From the cell containing the given text, extract its center point as (x, y) coordinate. 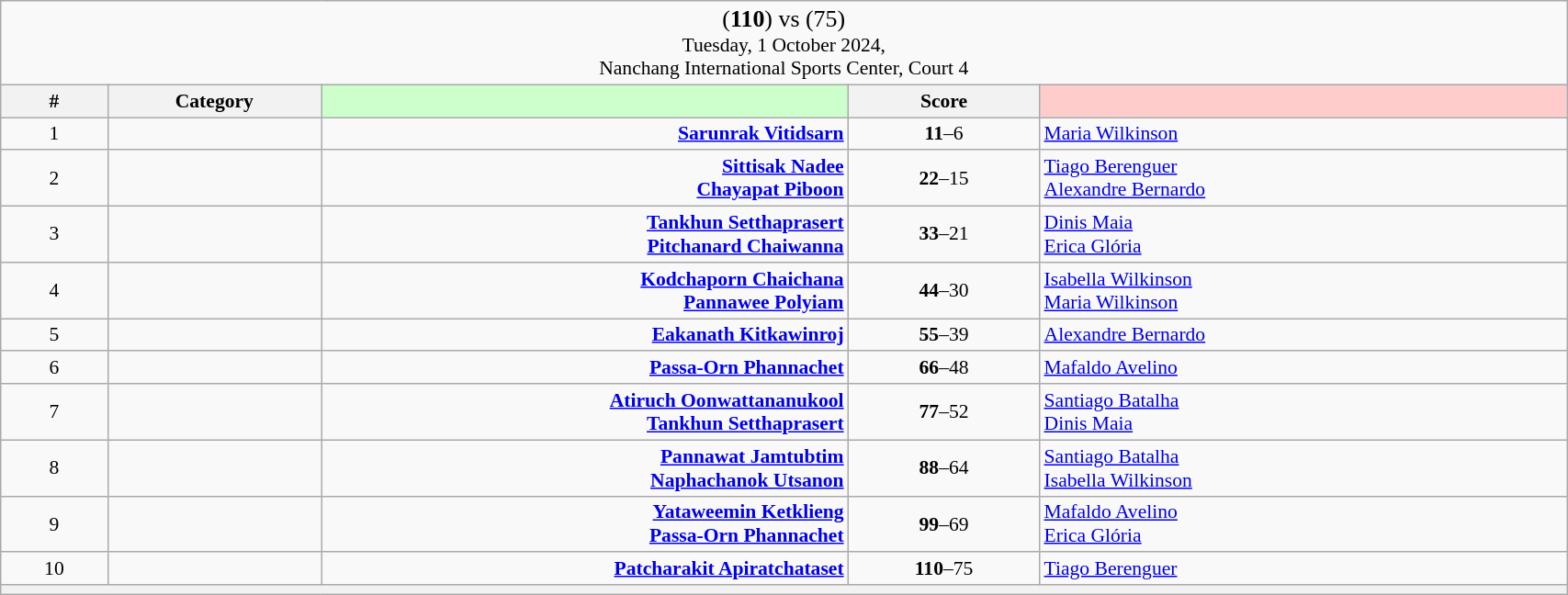
7 (54, 411)
Tiago Berenguer Alexandre Bernardo (1303, 178)
Isabella Wilkinson Maria Wilkinson (1303, 290)
Santiago Batalha Dinis Maia (1303, 411)
4 (54, 290)
9 (54, 523)
Sittisak Nadee Chayapat Piboon (585, 178)
66–48 (944, 368)
# (54, 101)
Dinis Maia Erica Glória (1303, 235)
Patcharakit Apiratchataset (585, 569)
99–69 (944, 523)
11–6 (944, 134)
44–30 (944, 290)
(110) vs (75)Tuesday, 1 October 2024, Nanchang International Sports Center, Court 4 (784, 42)
Passa-Orn Phannachet (585, 368)
77–52 (944, 411)
Yataweemin Ketklieng Passa-Orn Phannachet (585, 523)
Tankhun Setthaprasert Pitchanard Chaiwanna (585, 235)
Santiago Batalha Isabella Wilkinson (1303, 468)
33–21 (944, 235)
Mafaldo Avelino (1303, 368)
3 (54, 235)
1 (54, 134)
Atiruch Oonwattananukool Tankhun Setthaprasert (585, 411)
88–64 (944, 468)
8 (54, 468)
Pannawat Jamtubtim Naphachanok Utsanon (585, 468)
Sarunrak Vitidsarn (585, 134)
Eakanath Kitkawinroj (585, 335)
110–75 (944, 569)
Alexandre Bernardo (1303, 335)
Kodchaporn Chaichana Pannawee Polyiam (585, 290)
5 (54, 335)
55–39 (944, 335)
6 (54, 368)
Tiago Berenguer (1303, 569)
Mafaldo Avelino Erica Glória (1303, 523)
Maria Wilkinson (1303, 134)
Score (944, 101)
22–15 (944, 178)
2 (54, 178)
Category (215, 101)
10 (54, 569)
